For the text-containing cell, return its midpoint in (x, y) coordinate format. 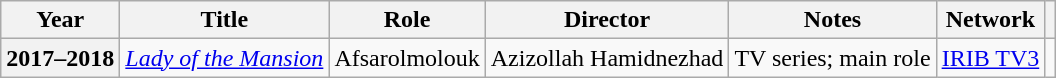
2017–2018 (60, 58)
Azizollah Hamidnezhad (607, 58)
Title (224, 20)
Network (990, 20)
TV series; main role (832, 58)
Year (60, 20)
Lady of the Mansion (224, 58)
IRIB TV3 (990, 58)
Role (407, 20)
Notes (832, 20)
Director (607, 20)
Afsarolmolouk (407, 58)
